Return (x, y) of the center of cell containing provided text 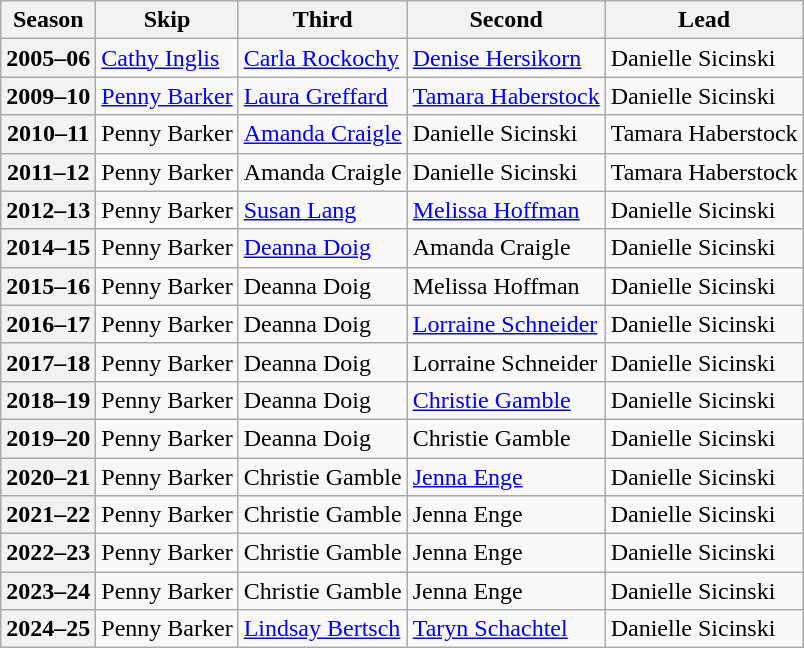
Second (506, 20)
2022–23 (48, 553)
2010–11 (48, 134)
Susan Lang (322, 210)
2017–18 (48, 362)
2018–19 (48, 400)
Skip (167, 20)
Laura Greffard (322, 96)
2024–25 (48, 629)
2009–10 (48, 96)
2015–16 (48, 286)
Lindsay Bertsch (322, 629)
2019–20 (48, 438)
Taryn Schachtel (506, 629)
2012–13 (48, 210)
2020–21 (48, 477)
2016–17 (48, 324)
Denise Hersikorn (506, 58)
Carla Rockochy (322, 58)
2011–12 (48, 172)
Third (322, 20)
2021–22 (48, 515)
2005–06 (48, 58)
Cathy Inglis (167, 58)
2014–15 (48, 248)
Season (48, 20)
2023–24 (48, 591)
Lead (704, 20)
